Locate the cell with the specified text and output its [x, y] center coordinate. 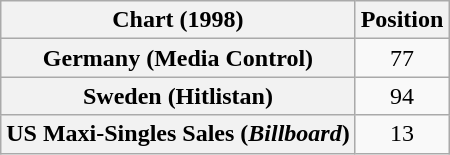
13 [402, 134]
Chart (1998) [178, 20]
Position [402, 20]
Germany (Media Control) [178, 58]
94 [402, 96]
Sweden (Hitlistan) [178, 96]
77 [402, 58]
US Maxi-Singles Sales (Billboard) [178, 134]
